Provide the (X, Y) coordinate of the cell's center where the given text is located.  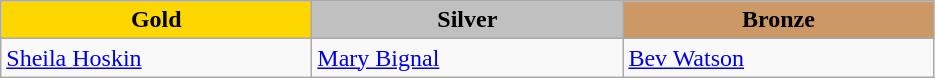
Mary Bignal (468, 58)
Sheila Hoskin (156, 58)
Silver (468, 20)
Bronze (778, 20)
Bev Watson (778, 58)
Gold (156, 20)
